Provide the [X, Y] coordinate of the cell's center where the given text is located.  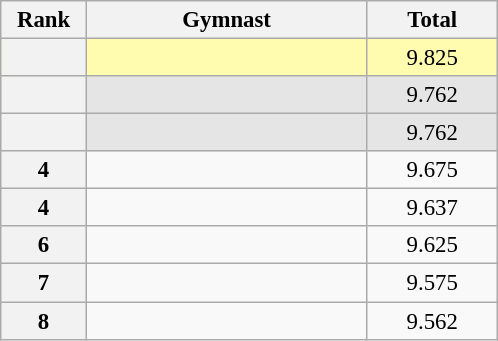
Gymnast [226, 20]
6 [44, 245]
9.675 [432, 170]
Rank [44, 20]
9.625 [432, 245]
8 [44, 321]
9.575 [432, 283]
9.825 [432, 58]
9.562 [432, 321]
9.637 [432, 208]
7 [44, 283]
Total [432, 20]
